Return the [X, Y] coordinate for the center point of the cell that contains the specified text.  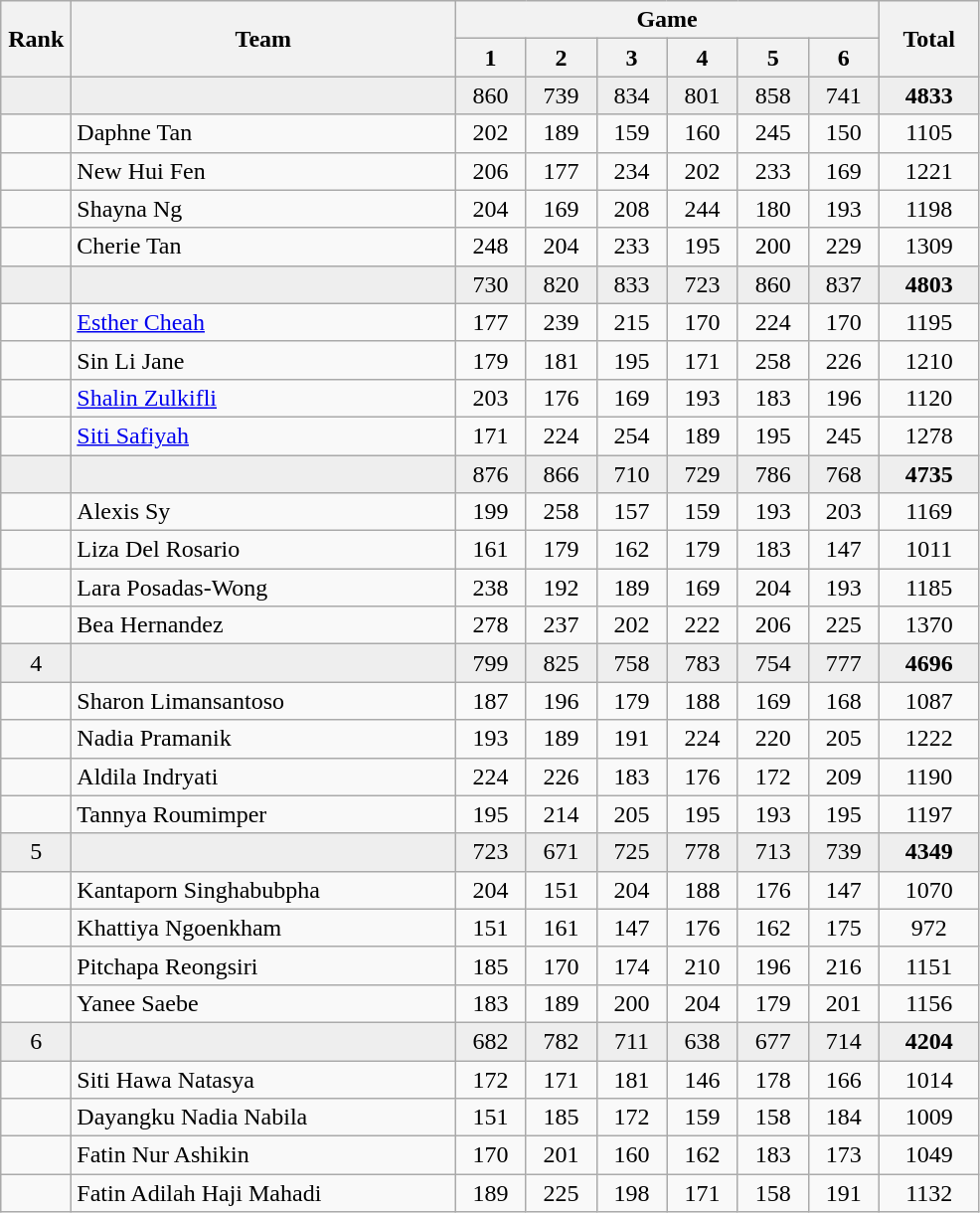
222 [702, 625]
Cherie Tan [263, 247]
711 [632, 1041]
Alexis Sy [263, 512]
1198 [928, 209]
677 [773, 1041]
178 [773, 1079]
Daphne Tan [263, 133]
1070 [928, 890]
1370 [928, 625]
209 [843, 777]
208 [632, 209]
713 [773, 852]
Fatin Nur Ashikin [263, 1155]
3 [632, 58]
730 [491, 284]
168 [843, 701]
801 [702, 95]
799 [491, 663]
1105 [928, 133]
758 [632, 663]
174 [632, 965]
858 [773, 95]
Rank [36, 39]
Total [928, 39]
4735 [928, 474]
1151 [928, 965]
146 [702, 1079]
215 [632, 322]
Team [263, 39]
1 [491, 58]
Khattiya Ngoenkham [263, 928]
Siti Hawa Natasya [263, 1079]
671 [561, 852]
Aldila Indryati [263, 777]
1169 [928, 512]
254 [632, 435]
214 [561, 814]
150 [843, 133]
1087 [928, 701]
1190 [928, 777]
229 [843, 247]
4349 [928, 852]
Yanee Saebe [263, 1003]
1222 [928, 739]
Shalin Zulkifli [263, 398]
278 [491, 625]
4833 [928, 95]
248 [491, 247]
Nadia Pramanik [263, 739]
2 [561, 58]
Fatin Adilah Haji Mahadi [263, 1193]
180 [773, 209]
Lara Posadas-Wong [263, 588]
Dayangku Nadia Nabila [263, 1118]
199 [491, 512]
1009 [928, 1118]
Kantaporn Singhabubpha [263, 890]
1278 [928, 435]
1309 [928, 247]
710 [632, 474]
Pitchapa Reongsiri [263, 965]
783 [702, 663]
1185 [928, 588]
Esther Cheah [263, 322]
239 [561, 322]
714 [843, 1041]
972 [928, 928]
1014 [928, 1079]
4696 [928, 663]
234 [632, 171]
Sin Li Jane [263, 360]
768 [843, 474]
237 [561, 625]
Sharon Limansantoso [263, 701]
238 [491, 588]
220 [773, 739]
198 [632, 1193]
777 [843, 663]
Siti Safiyah [263, 435]
1156 [928, 1003]
184 [843, 1118]
834 [632, 95]
Game [667, 20]
Tannya Roumimper [263, 814]
1195 [928, 322]
1210 [928, 360]
837 [843, 284]
New Hui Fen [263, 171]
778 [702, 852]
833 [632, 284]
876 [491, 474]
1197 [928, 814]
866 [561, 474]
725 [632, 852]
Bea Hernandez [263, 625]
187 [491, 701]
820 [561, 284]
754 [773, 663]
244 [702, 209]
1049 [928, 1155]
192 [561, 588]
166 [843, 1079]
1011 [928, 550]
638 [702, 1041]
4204 [928, 1041]
1221 [928, 171]
210 [702, 965]
216 [843, 965]
729 [702, 474]
Liza Del Rosario [263, 550]
1132 [928, 1193]
157 [632, 512]
741 [843, 95]
825 [561, 663]
682 [491, 1041]
782 [561, 1041]
173 [843, 1155]
Shayna Ng [263, 209]
4803 [928, 284]
175 [843, 928]
1120 [928, 398]
786 [773, 474]
